Provide the [x, y] coordinate of the cell's center where the given text is located.  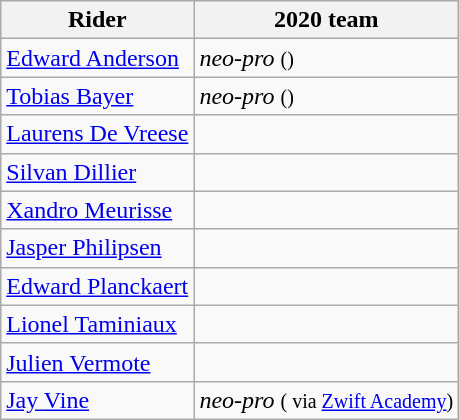
Silvan Dillier [98, 172]
Jay Vine [98, 400]
Jasper Philipsen [98, 248]
Laurens De Vreese [98, 134]
2020 team [326, 20]
Tobias Bayer [98, 96]
Lionel Taminiaux [98, 324]
Xandro Meurisse [98, 210]
neo-pro ( via Zwift Academy) [326, 400]
Julien Vermote [98, 362]
Edward Planckaert [98, 286]
Edward Anderson [98, 58]
Rider [98, 20]
